Scan for the cell matching the given text and deliver its [X, Y] coordinate at center. 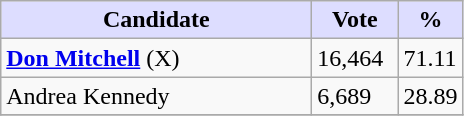
Candidate [156, 20]
Vote [355, 20]
Don Mitchell (X) [156, 58]
6,689 [355, 96]
% [430, 20]
16,464 [355, 58]
28.89 [430, 96]
71.11 [430, 58]
Andrea Kennedy [156, 96]
